Scan for the cell matching the given text and deliver its [X, Y] coordinate at center. 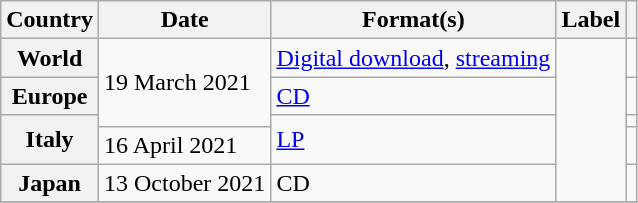
Date [184, 20]
World [50, 58]
Country [50, 20]
Japan [50, 183]
Label [591, 20]
Digital download, streaming [414, 58]
Format(s) [414, 20]
LP [414, 140]
19 March 2021 [184, 82]
Italy [50, 140]
Europe [50, 96]
16 April 2021 [184, 145]
13 October 2021 [184, 183]
